Locate the cell with the specified text and output its [x, y] center coordinate. 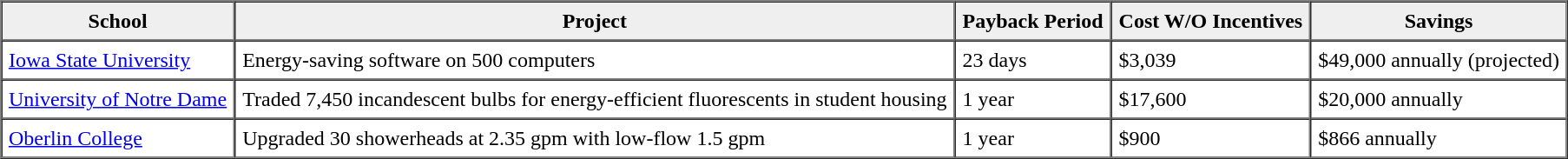
$866 annually [1439, 137]
Cost W/O Incentives [1211, 21]
Oberlin College [118, 137]
Project [594, 21]
$3,039 [1211, 59]
$900 [1211, 137]
University of Notre Dame [118, 99]
$20,000 annually [1439, 99]
23 days [1033, 59]
Savings [1439, 21]
Energy-saving software on 500 computers [594, 59]
Upgraded 30 showerheads at 2.35 gpm with low-flow 1.5 gpm [594, 137]
Iowa State University [118, 59]
Traded 7,450 incandescent bulbs for energy-efficient fluorescents in student housing [594, 99]
Payback Period [1033, 21]
$17,600 [1211, 99]
$49,000 annually (projected) [1439, 59]
School [118, 21]
